For the text-containing cell, return its midpoint in (x, y) coordinate format. 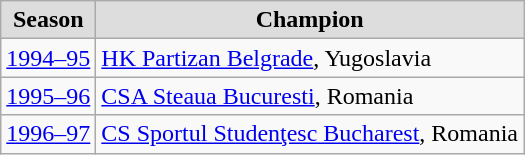
CS Sportul Studenţesc Bucharest, Romania (310, 134)
1995–96 (48, 96)
Season (48, 20)
CSA Steaua Bucuresti, Romania (310, 96)
1996–97 (48, 134)
1994–95 (48, 58)
HK Partizan Belgrade, Yugoslavia (310, 58)
Champion (310, 20)
